For the text-containing cell, return its midpoint in [X, Y] coordinate format. 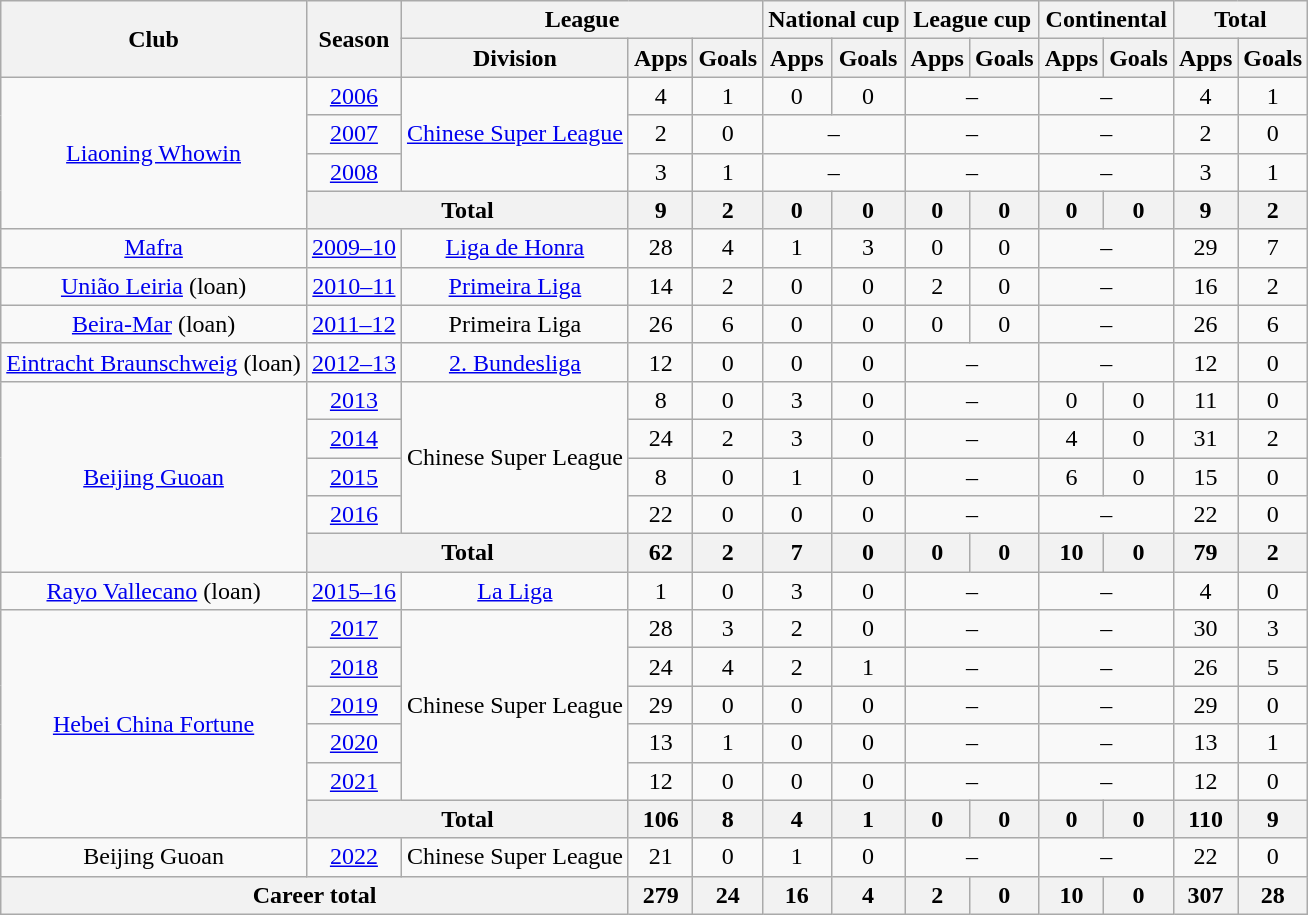
Division [514, 58]
Eintracht Braunschweig (loan) [154, 362]
307 [1205, 895]
5 [1273, 667]
2012–13 [354, 362]
2010–11 [354, 286]
279 [660, 895]
15 [1205, 477]
106 [660, 819]
Beira-Mar (loan) [154, 324]
2022 [354, 857]
2013 [354, 400]
2015 [354, 477]
2021 [354, 781]
2020 [354, 743]
2015–16 [354, 591]
La Liga [514, 591]
2016 [354, 515]
2006 [354, 96]
2. Bundesliga [514, 362]
League [582, 20]
2007 [354, 134]
2018 [354, 667]
União Leiria (loan) [154, 286]
2014 [354, 438]
2011–12 [354, 324]
30 [1205, 629]
Liga de Honra [514, 248]
11 [1205, 400]
21 [660, 857]
Liaoning Whowin [154, 153]
79 [1205, 553]
Season [354, 39]
2008 [354, 172]
Club [154, 39]
2019 [354, 705]
110 [1205, 819]
Mafra [154, 248]
National cup [834, 20]
2017 [354, 629]
2009–10 [354, 248]
League cup [972, 20]
14 [660, 286]
Hebei China Fortune [154, 724]
Rayo Vallecano (loan) [154, 591]
Continental [1106, 20]
62 [660, 553]
31 [1205, 438]
Career total [315, 895]
